Return the [x, y] coordinate for the center point of the cell that contains the specified text.  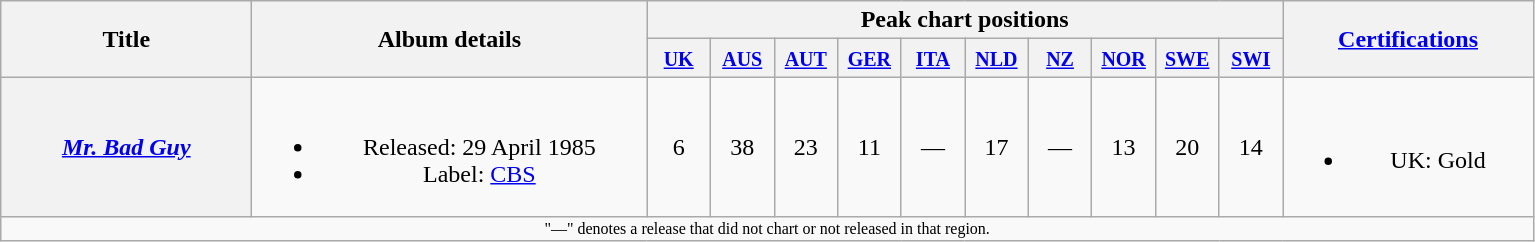
Released: 29 April 1985Label: CBS [450, 147]
AUS [742, 58]
20 [1187, 147]
UK [679, 58]
11 [870, 147]
"—" denotes a release that did not chart or not released in that region. [768, 229]
NLD [997, 58]
14 [1251, 147]
NOR [1124, 58]
Title [126, 39]
Album details [450, 39]
Mr. Bad Guy [126, 147]
Certifications [1408, 39]
GER [870, 58]
17 [997, 147]
SWI [1251, 58]
Peak chart positions [965, 20]
38 [742, 147]
6 [679, 147]
23 [806, 147]
NZ [1060, 58]
13 [1124, 147]
UK: Gold [1408, 147]
SWE [1187, 58]
ITA [933, 58]
AUT [806, 58]
